Provide the (x, y) coordinate of the cell's center where the given text is located.  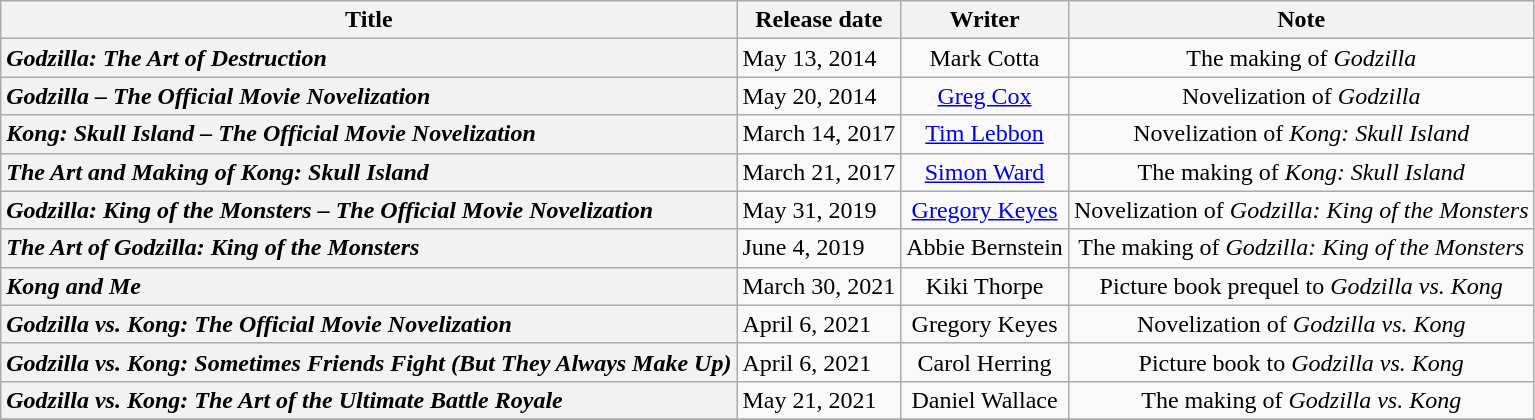
Picture book to Godzilla vs. Kong (1301, 362)
Godzilla – The Official Movie Novelization (369, 96)
Novelization of Godzilla: King of the Monsters (1301, 210)
Abbie Bernstein (985, 248)
The making of Kong: Skull Island (1301, 172)
May 21, 2021 (819, 400)
Note (1301, 20)
Novelization of Kong: Skull Island (1301, 134)
Kong: Skull Island – The Official Movie Novelization (369, 134)
March 21, 2017 (819, 172)
Tim Lebbon (985, 134)
Godzilla vs. Kong: The Art of the Ultimate Battle Royale (369, 400)
Kong and Me (369, 286)
Godzilla: The Art of Destruction (369, 58)
Novelization of Godzilla vs. Kong (1301, 324)
The making of Godzilla: King of the Monsters (1301, 248)
Daniel Wallace (985, 400)
March 30, 2021 (819, 286)
March 14, 2017 (819, 134)
Writer (985, 20)
The Art and Making of Kong: Skull Island (369, 172)
The making of Godzilla vs. Kong (1301, 400)
May 31, 2019 (819, 210)
Carol Herring (985, 362)
June 4, 2019 (819, 248)
Kiki Thorpe (985, 286)
Novelization of Godzilla (1301, 96)
The Art of Godzilla: King of the Monsters (369, 248)
Godzilla: King of the Monsters – The Official Movie Novelization (369, 210)
May 13, 2014 (819, 58)
Greg Cox (985, 96)
Picture book prequel to Godzilla vs. Kong (1301, 286)
Godzilla vs. Kong: The Official Movie Novelization (369, 324)
Release date (819, 20)
The making of Godzilla (1301, 58)
Title (369, 20)
Mark Cotta (985, 58)
Simon Ward (985, 172)
Godzilla vs. Kong: Sometimes Friends Fight (But They Always Make Up) (369, 362)
May 20, 2014 (819, 96)
